Return the [X, Y] coordinate for the center point of the cell that contains the specified text.  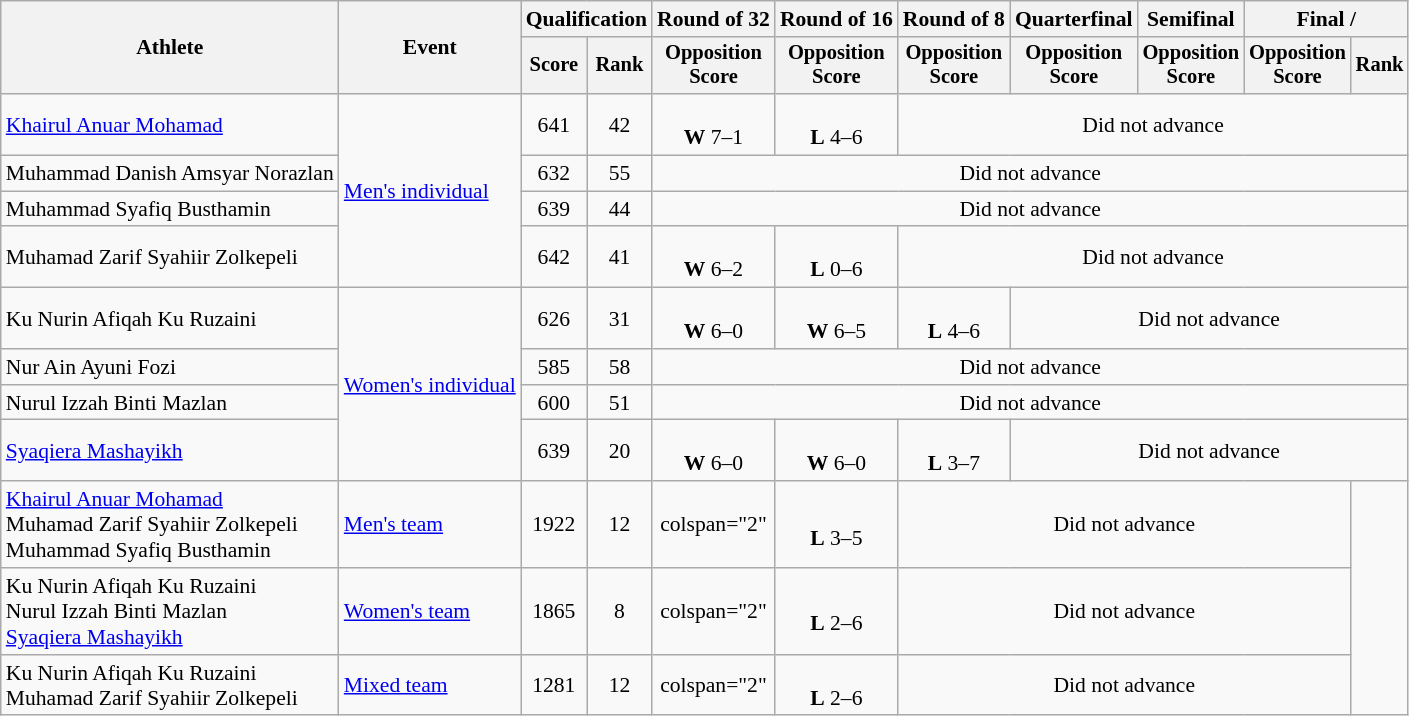
Round of 16 [836, 19]
632 [554, 174]
Ku Nurin Afiqah Ku RuzainiNurul Izzah Binti MazlanSyaqiera Mashayikh [170, 612]
58 [620, 367]
51 [620, 403]
Event [430, 48]
W 6–2 [714, 258]
642 [554, 258]
42 [620, 124]
641 [554, 124]
Muhamad Zarif Syahiir Zolkepeli [170, 258]
41 [620, 258]
Round of 32 [714, 19]
626 [554, 318]
Syaqiera Mashayikh [170, 450]
8 [620, 612]
Quarterfinal [1074, 19]
Ku Nurin Afiqah Ku Ruzaini [170, 318]
W 7–1 [714, 124]
Men's individual [430, 191]
Mixed team [430, 686]
Women's individual [430, 385]
1281 [554, 686]
L 3–5 [836, 524]
Ku Nurin Afiqah Ku RuzainiMuhamad Zarif Syahiir Zolkepeli [170, 686]
Score [554, 66]
Qualification [586, 19]
Khairul Anuar Mohamad [170, 124]
L 0–6 [836, 258]
Final / [1326, 19]
Muhammad Danish Amsyar Norazlan [170, 174]
Round of 8 [954, 19]
55 [620, 174]
20 [620, 450]
Nur Ain Ayuni Fozi [170, 367]
Nurul Izzah Binti Mazlan [170, 403]
Muhammad Syafiq Busthamin [170, 209]
1865 [554, 612]
1922 [554, 524]
585 [554, 367]
Khairul Anuar MohamadMuhamad Zarif Syahiir ZolkepeliMuhammad Syafiq Busthamin [170, 524]
Men's team [430, 524]
Athlete [170, 48]
Semifinal [1192, 19]
L 3–7 [954, 450]
44 [620, 209]
Women's team [430, 612]
W 6–5 [836, 318]
31 [620, 318]
600 [554, 403]
